Search for the cell housing the specified text and yield its [x, y] center coordinate. 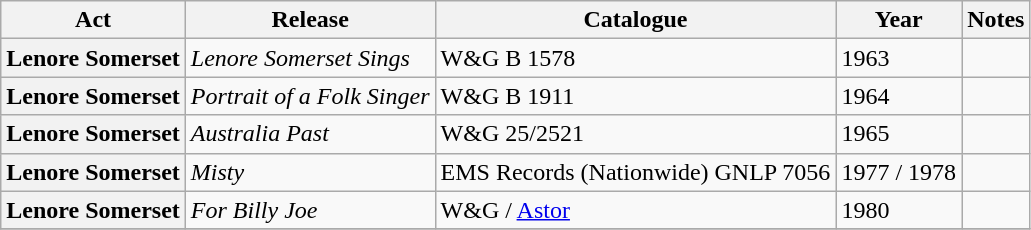
W&G 25/2521 [636, 134]
Release [310, 20]
Australia Past [310, 134]
W&G B 1578 [636, 58]
Year [899, 20]
Lenore Somerset Sings [310, 58]
1980 [899, 210]
1963 [899, 58]
Notes [996, 20]
Portrait of a Folk Singer [310, 96]
Misty [310, 172]
1964 [899, 96]
Catalogue [636, 20]
W&G B 1911 [636, 96]
1965 [899, 134]
EMS Records (Nationwide) GNLP 7056 [636, 172]
1977 / 1978 [899, 172]
For Billy Joe [310, 210]
Act [94, 20]
W&G / Astor [636, 210]
